Return (x, y) of the center of cell containing provided text 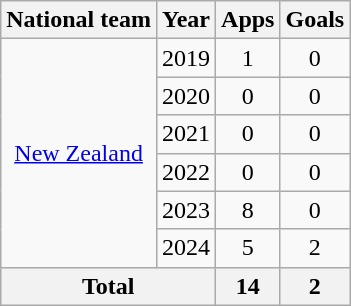
2022 (186, 172)
5 (248, 248)
National team (79, 20)
2019 (186, 58)
2023 (186, 210)
2021 (186, 134)
8 (248, 210)
Year (186, 20)
Goals (315, 20)
2024 (186, 248)
New Zealand (79, 153)
Apps (248, 20)
1 (248, 58)
2020 (186, 96)
Total (108, 286)
14 (248, 286)
